Locate the cell with the specified text and output its [x, y] center coordinate. 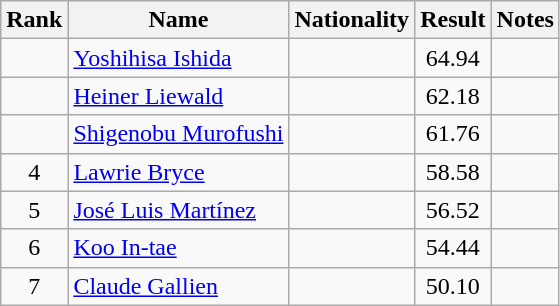
Koo In-tae [178, 248]
Nationality [352, 20]
Notes [525, 20]
Yoshihisa Ishida [178, 58]
José Luis Martínez [178, 210]
Result [453, 20]
Claude Gallien [178, 286]
5 [34, 210]
4 [34, 172]
58.58 [453, 172]
64.94 [453, 58]
62.18 [453, 96]
Rank [34, 20]
50.10 [453, 286]
61.76 [453, 134]
6 [34, 248]
Name [178, 20]
54.44 [453, 248]
56.52 [453, 210]
7 [34, 286]
Shigenobu Murofushi [178, 134]
Lawrie Bryce [178, 172]
Heiner Liewald [178, 96]
